Scan for the cell matching the given text and deliver its (x, y) coordinate at center. 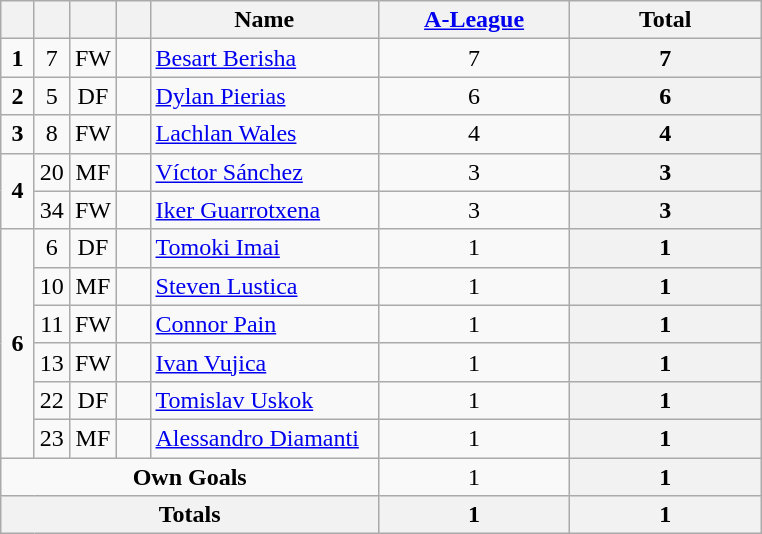
Víctor Sánchez (264, 172)
Alessandro Diamanti (264, 438)
Steven Lustica (264, 286)
13 (52, 362)
Own Goals (190, 477)
Totals (190, 515)
Iker Guarrotxena (264, 210)
8 (52, 134)
20 (52, 172)
10 (52, 286)
11 (52, 324)
Name (264, 20)
A-League (474, 20)
Besart Berisha (264, 58)
23 (52, 438)
34 (52, 210)
Ivan Vujica (264, 362)
Total (666, 20)
2 (18, 96)
22 (52, 400)
Tomoki Imai (264, 248)
Lachlan Wales (264, 134)
Connor Pain (264, 324)
Tomislav Uskok (264, 400)
5 (52, 96)
Dylan Pierias (264, 96)
